Pinpoint the cell where the given text exists, returning its (x, y) midpoint coordinate. 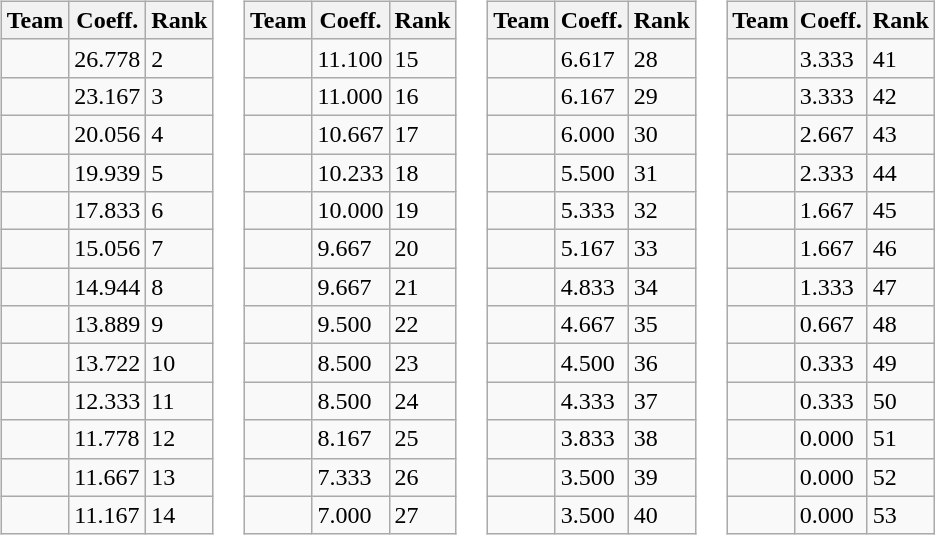
17.833 (108, 211)
10.233 (350, 173)
15.056 (108, 249)
34 (662, 287)
44 (900, 173)
17 (422, 134)
49 (900, 363)
11.667 (108, 477)
11.000 (350, 96)
23.167 (108, 96)
30 (662, 134)
37 (662, 401)
4.500 (592, 363)
42 (900, 96)
52 (900, 477)
10 (180, 363)
5.167 (592, 249)
40 (662, 515)
4.833 (592, 287)
12 (180, 439)
35 (662, 325)
4.333 (592, 401)
26 (422, 477)
43 (900, 134)
6.000 (592, 134)
20 (422, 249)
28 (662, 58)
5.333 (592, 211)
11.167 (108, 515)
47 (900, 287)
38 (662, 439)
25 (422, 439)
4.667 (592, 325)
2.333 (830, 173)
33 (662, 249)
11.778 (108, 439)
7.333 (350, 477)
36 (662, 363)
0.667 (830, 325)
31 (662, 173)
9.500 (350, 325)
13 (180, 477)
6.617 (592, 58)
24 (422, 401)
41 (900, 58)
50 (900, 401)
18 (422, 173)
5 (180, 173)
2 (180, 58)
48 (900, 325)
19 (422, 211)
13.722 (108, 363)
8.167 (350, 439)
2.667 (830, 134)
7 (180, 249)
27 (422, 515)
46 (900, 249)
7.000 (350, 515)
10.667 (350, 134)
13.889 (108, 325)
12.333 (108, 401)
32 (662, 211)
26.778 (108, 58)
23 (422, 363)
20.056 (108, 134)
21 (422, 287)
15 (422, 58)
22 (422, 325)
29 (662, 96)
51 (900, 439)
3.833 (592, 439)
6 (180, 211)
4 (180, 134)
16 (422, 96)
10.000 (350, 211)
11.100 (350, 58)
39 (662, 477)
19.939 (108, 173)
14.944 (108, 287)
1.333 (830, 287)
14 (180, 515)
6.167 (592, 96)
9 (180, 325)
8 (180, 287)
11 (180, 401)
5.500 (592, 173)
3 (180, 96)
45 (900, 211)
53 (900, 515)
